Detect which cell encompasses the target text, then output its (X, Y) center coordinate. 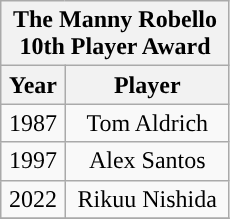
Alex Santos (147, 161)
The Manny Robello 10th Player Award (116, 34)
1987 (33, 123)
1997 (33, 161)
Tom Aldrich (147, 123)
Player (147, 85)
Year (33, 85)
2022 (33, 199)
Rikuu Nishida (147, 199)
